For the text-containing cell, return its midpoint in [X, Y] coordinate format. 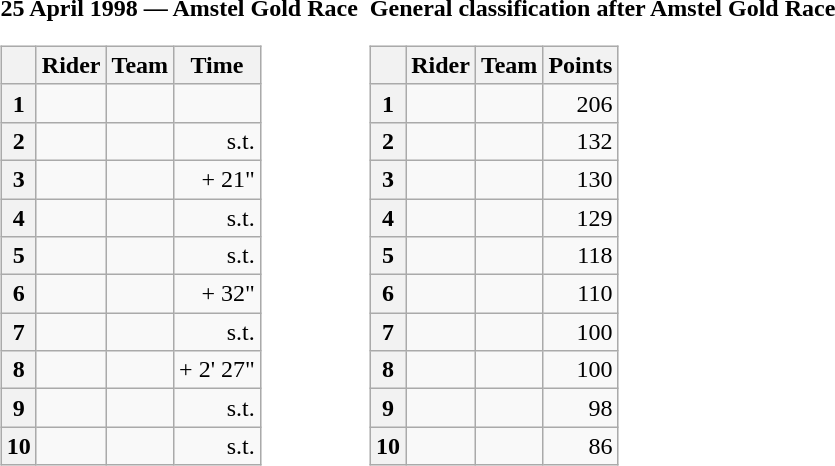
Time [218, 65]
132 [580, 141]
98 [580, 408]
110 [580, 294]
+ 2' 27" [218, 370]
+ 21" [218, 179]
+ 32" [218, 294]
129 [580, 217]
206 [580, 103]
130 [580, 179]
118 [580, 256]
Points [580, 65]
86 [580, 446]
